Detect which cell encompasses the target text, then output its (X, Y) center coordinate. 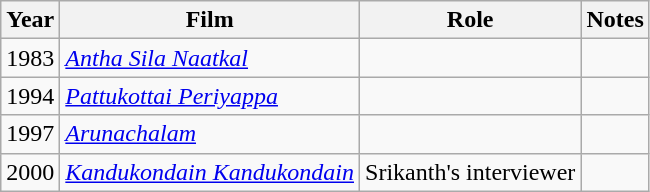
2000 (30, 172)
Pattukottai Periyappa (210, 96)
Srikanth's interviewer (470, 172)
Role (470, 20)
Year (30, 20)
Antha Sila Naatkal (210, 58)
1994 (30, 96)
Notes (615, 20)
Film (210, 20)
1997 (30, 134)
1983 (30, 58)
Kandukondain Kandukondain (210, 172)
Arunachalam (210, 134)
